Scan for the cell matching the given text and deliver its (X, Y) coordinate at center. 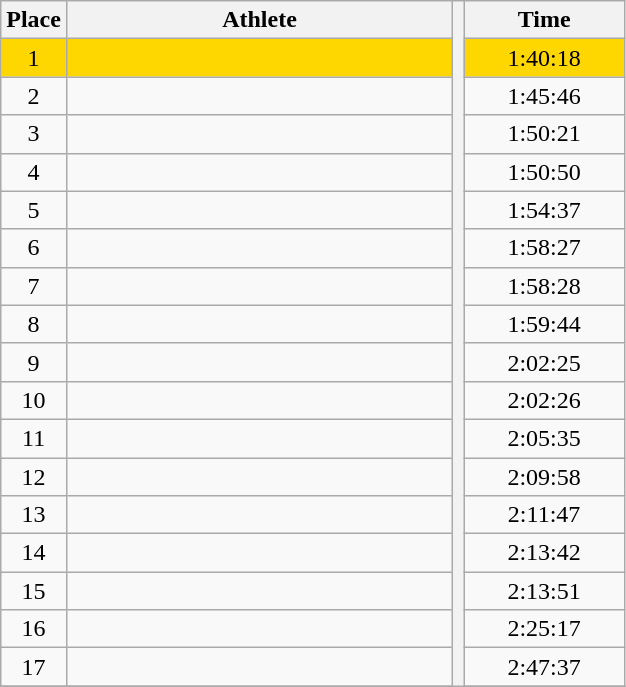
4 (34, 172)
13 (34, 515)
Place (34, 20)
2:13:42 (544, 553)
8 (34, 324)
2:02:26 (544, 400)
2:11:47 (544, 515)
1:50:21 (544, 134)
15 (34, 591)
1:58:27 (544, 248)
2:05:35 (544, 438)
9 (34, 362)
1:59:44 (544, 324)
12 (34, 477)
5 (34, 210)
1:50:50 (544, 172)
16 (34, 629)
10 (34, 400)
2:25:17 (544, 629)
2:47:37 (544, 667)
1 (34, 58)
2:09:58 (544, 477)
1:40:18 (544, 58)
1:58:28 (544, 286)
1:54:37 (544, 210)
Athlete (259, 20)
14 (34, 553)
11 (34, 438)
Time (544, 20)
2 (34, 96)
1:45:46 (544, 96)
7 (34, 286)
2:02:25 (544, 362)
17 (34, 667)
6 (34, 248)
3 (34, 134)
2:13:51 (544, 591)
